Identify which cell holds the provided text, then report its (X, Y) central coordinate. 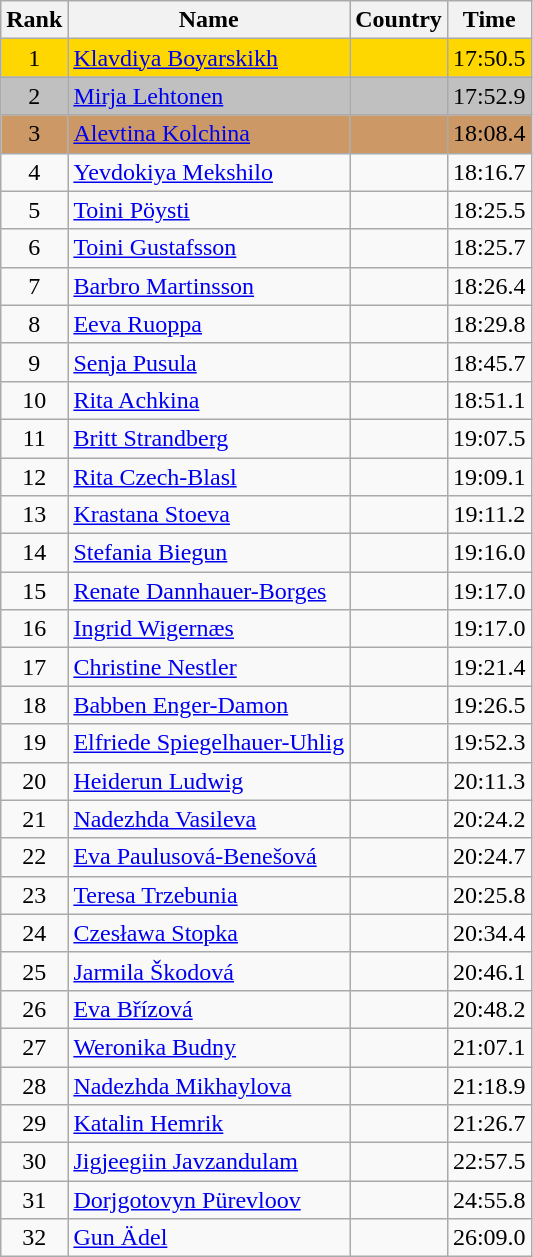
29 (34, 1124)
20:11.3 (489, 781)
5 (34, 210)
Toini Gustafsson (209, 248)
32 (34, 1238)
Teresa Trzebunia (209, 895)
4 (34, 172)
19 (34, 743)
21:26.7 (489, 1124)
18:16.7 (489, 172)
15 (34, 591)
28 (34, 1085)
22:57.5 (489, 1162)
Czesława Stopka (209, 933)
1 (34, 58)
7 (34, 286)
26:09.0 (489, 1238)
20:24.2 (489, 819)
9 (34, 362)
Time (489, 20)
Britt Strandberg (209, 438)
21:07.1 (489, 1047)
25 (34, 971)
18:51.1 (489, 400)
Krastana Stoeva (209, 515)
Name (209, 20)
Christine Nestler (209, 667)
26 (34, 1009)
Rita Czech-Blasl (209, 477)
17:50.5 (489, 58)
Nadezhda Mikhaylova (209, 1085)
Babben Enger-Damon (209, 705)
Renate Dannhauer-Borges (209, 591)
Alevtina Kolchina (209, 134)
Ingrid Wigernæs (209, 629)
20:48.2 (489, 1009)
3 (34, 134)
18:25.5 (489, 210)
19:26.5 (489, 705)
8 (34, 324)
Dorjgotovyn Pürevloov (209, 1200)
12 (34, 477)
Gun Ädel (209, 1238)
19:09.1 (489, 477)
20:24.7 (489, 857)
17:52.9 (489, 96)
Senja Pusula (209, 362)
20:34.4 (489, 933)
Eva Břízová (209, 1009)
Klavdiya Boyarskikh (209, 58)
18 (34, 705)
Mirja Lehtonen (209, 96)
18:45.7 (489, 362)
21 (34, 819)
Katalin Hemrik (209, 1124)
17 (34, 667)
18:29.8 (489, 324)
19:07.5 (489, 438)
27 (34, 1047)
23 (34, 895)
31 (34, 1200)
18:25.7 (489, 248)
16 (34, 629)
Nadezhda Vasileva (209, 819)
Stefania Biegun (209, 553)
Yevdokiya Mekshilo (209, 172)
14 (34, 553)
Jarmila Škodová (209, 971)
Elfriede Spiegelhauer-Uhlig (209, 743)
20 (34, 781)
Country (399, 20)
24 (34, 933)
22 (34, 857)
Jigjeegiin Javzandulam (209, 1162)
30 (34, 1162)
10 (34, 400)
19:21.4 (489, 667)
Barbro Martinsson (209, 286)
19:11.2 (489, 515)
19:16.0 (489, 553)
6 (34, 248)
2 (34, 96)
21:18.9 (489, 1085)
11 (34, 438)
24:55.8 (489, 1200)
18:08.4 (489, 134)
Toini Pöysti (209, 210)
Heiderun Ludwig (209, 781)
19:52.3 (489, 743)
Eeva Ruoppa (209, 324)
20:25.8 (489, 895)
Weronika Budny (209, 1047)
20:46.1 (489, 971)
13 (34, 515)
Rank (34, 20)
Rita Achkina (209, 400)
18:26.4 (489, 286)
Eva Paulusová-Benešová (209, 857)
